Pinpoint the cell where the given text exists, returning its (x, y) midpoint coordinate. 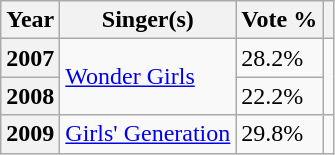
2008 (30, 96)
22.2% (280, 96)
Girls' Generation (148, 134)
29.8% (280, 134)
28.2% (280, 58)
2007 (30, 58)
Singer(s) (148, 20)
Vote % (280, 20)
Year (30, 20)
Wonder Girls (148, 77)
2009 (30, 134)
